From the cell containing the given text, extract its center point as (X, Y) coordinate. 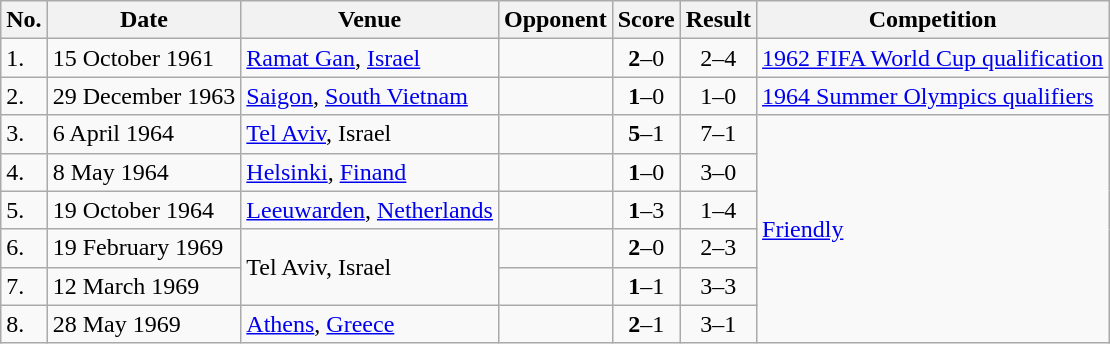
Competition (933, 20)
1964 Summer Olympics qualifiers (933, 96)
2–3 (718, 248)
3–3 (718, 286)
1–4 (718, 210)
28 May 1969 (144, 324)
3–0 (718, 172)
5. (24, 210)
1. (24, 58)
1962 FIFA World Cup qualification (933, 58)
Opponent (555, 20)
8 May 1964 (144, 172)
3–1 (718, 324)
4. (24, 172)
2–1 (646, 324)
6. (24, 248)
2. (24, 96)
19 October 1964 (144, 210)
8. (24, 324)
Saigon, South Vietnam (370, 96)
2–4 (718, 58)
12 March 1969 (144, 286)
15 October 1961 (144, 58)
Result (718, 20)
19 February 1969 (144, 248)
Athens, Greece (370, 324)
5–1 (646, 134)
1–3 (646, 210)
1–1 (646, 286)
29 December 1963 (144, 96)
Score (646, 20)
6 April 1964 (144, 134)
Ramat Gan, Israel (370, 58)
Leeuwarden, Netherlands (370, 210)
Venue (370, 20)
No. (24, 20)
7–1 (718, 134)
7. (24, 286)
3. (24, 134)
Friendly (933, 229)
Date (144, 20)
Helsinki, Finand (370, 172)
